Scan for the cell matching the given text and deliver its (X, Y) coordinate at center. 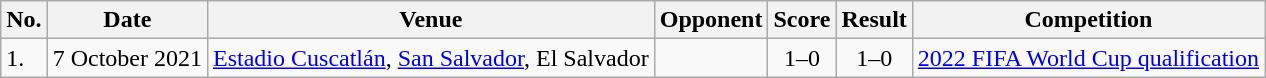
Date (127, 20)
Estadio Cuscatlán, San Salvador, El Salvador (432, 58)
Score (802, 20)
2022 FIFA World Cup qualification (1088, 58)
7 October 2021 (127, 58)
1. (24, 58)
Venue (432, 20)
Competition (1088, 20)
Opponent (711, 20)
No. (24, 20)
Result (874, 20)
